Identify which cell holds the provided text, then report its [X, Y] central coordinate. 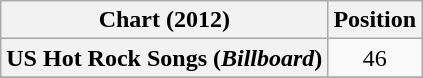
US Hot Rock Songs (Billboard) [164, 58]
46 [375, 58]
Chart (2012) [164, 20]
Position [375, 20]
